Extract the (x, y) coordinate from the center of the cell holding the provided text.  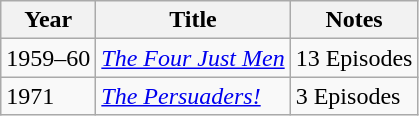
1959–60 (48, 58)
3 Episodes (354, 96)
The Four Just Men (193, 58)
Title (193, 20)
Notes (354, 20)
The Persuaders! (193, 96)
1971 (48, 96)
13 Episodes (354, 58)
Year (48, 20)
